Locate the cell with the specified text and output its [x, y] center coordinate. 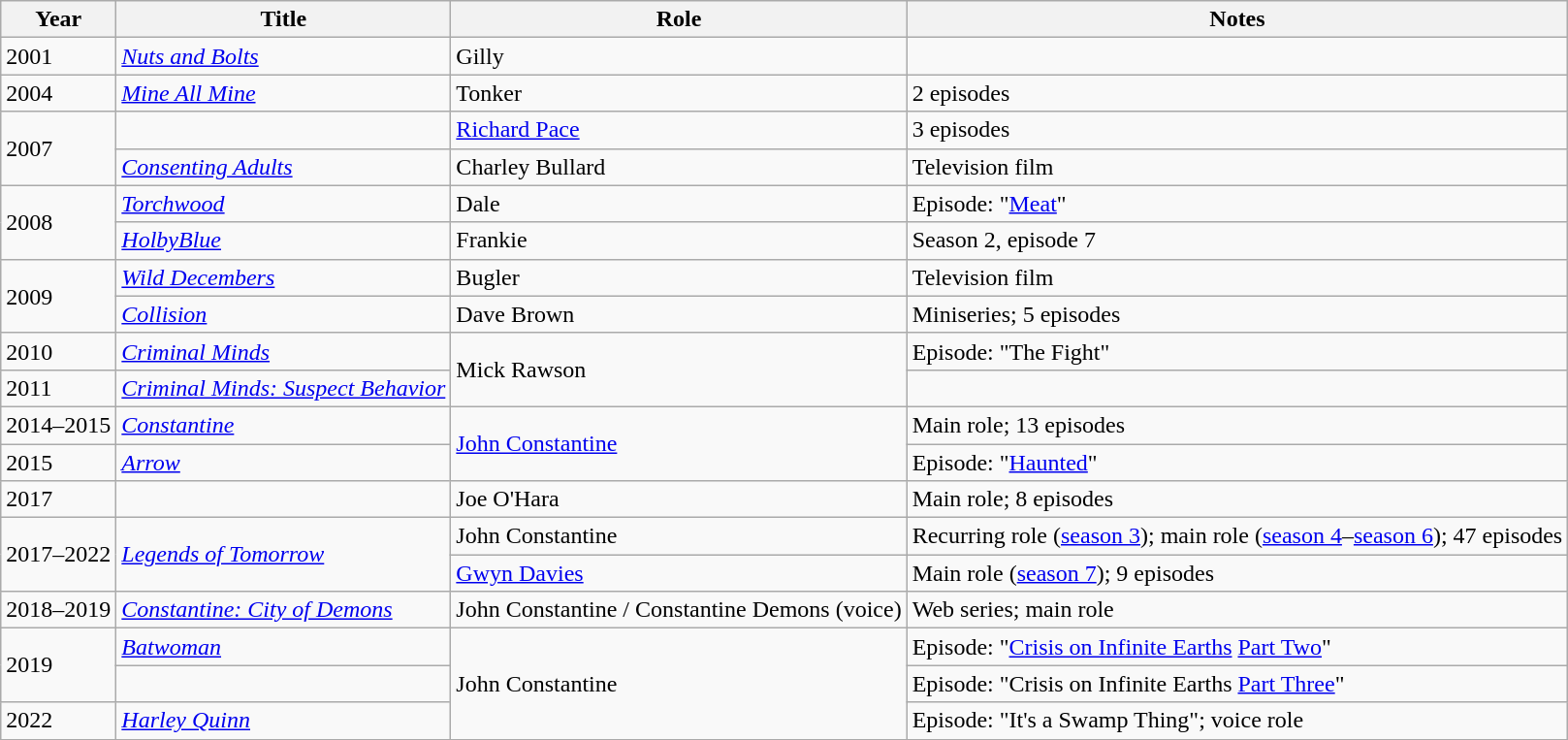
Miniseries; 5 episodes [1237, 314]
Harley Quinn [283, 721]
Tonker [679, 93]
3 episodes [1237, 130]
Episode: "Haunted" [1237, 463]
Legends of Tomorrow [283, 555]
Web series; main role [1237, 610]
HolbyBlue [283, 241]
Criminal Minds: Suspect Behavior [283, 388]
2015 [58, 463]
2 episodes [1237, 93]
2010 [58, 351]
2009 [58, 296]
Main role (season 7); 9 episodes [1237, 573]
Year [58, 19]
Dave Brown [679, 314]
Dale [679, 204]
John Constantine / Constantine Demons (voice) [679, 610]
Role [679, 19]
Constantine: City of Demons [283, 610]
Criminal Minds [283, 351]
Mick Rawson [679, 370]
Constantine [283, 425]
2018–2019 [58, 610]
2011 [58, 388]
Notes [1237, 19]
Recurring role (season 3); main role (season 4–season 6); 47 episodes [1237, 536]
Episode: "It's a Swamp Thing"; voice role [1237, 721]
Title [283, 19]
2017–2022 [58, 555]
Nuts and Bolts [283, 56]
Episode: "Crisis on Infinite Earths Part Three" [1237, 684]
Season 2, episode 7 [1237, 241]
Gilly [679, 56]
2014–2015 [58, 425]
Bugler [679, 277]
2022 [58, 721]
Frankie [679, 241]
2019 [58, 665]
2001 [58, 56]
2004 [58, 93]
Episode: "Crisis on Infinite Earths Part Two" [1237, 647]
Charley Bullard [679, 167]
Arrow [283, 463]
Main role; 8 episodes [1237, 499]
Gwyn Davies [679, 573]
2007 [58, 148]
Mine All Mine [283, 93]
Richard Pace [679, 130]
2008 [58, 222]
2017 [58, 499]
Episode: "Meat" [1237, 204]
Consenting Adults [283, 167]
Batwoman [283, 647]
Joe O'Hara [679, 499]
Episode: "The Fight" [1237, 351]
Wild Decembers [283, 277]
Collision [283, 314]
Main role; 13 episodes [1237, 425]
Torchwood [283, 204]
